Capture the cell that displays the provided text and extract its (X, Y) central coordinate. 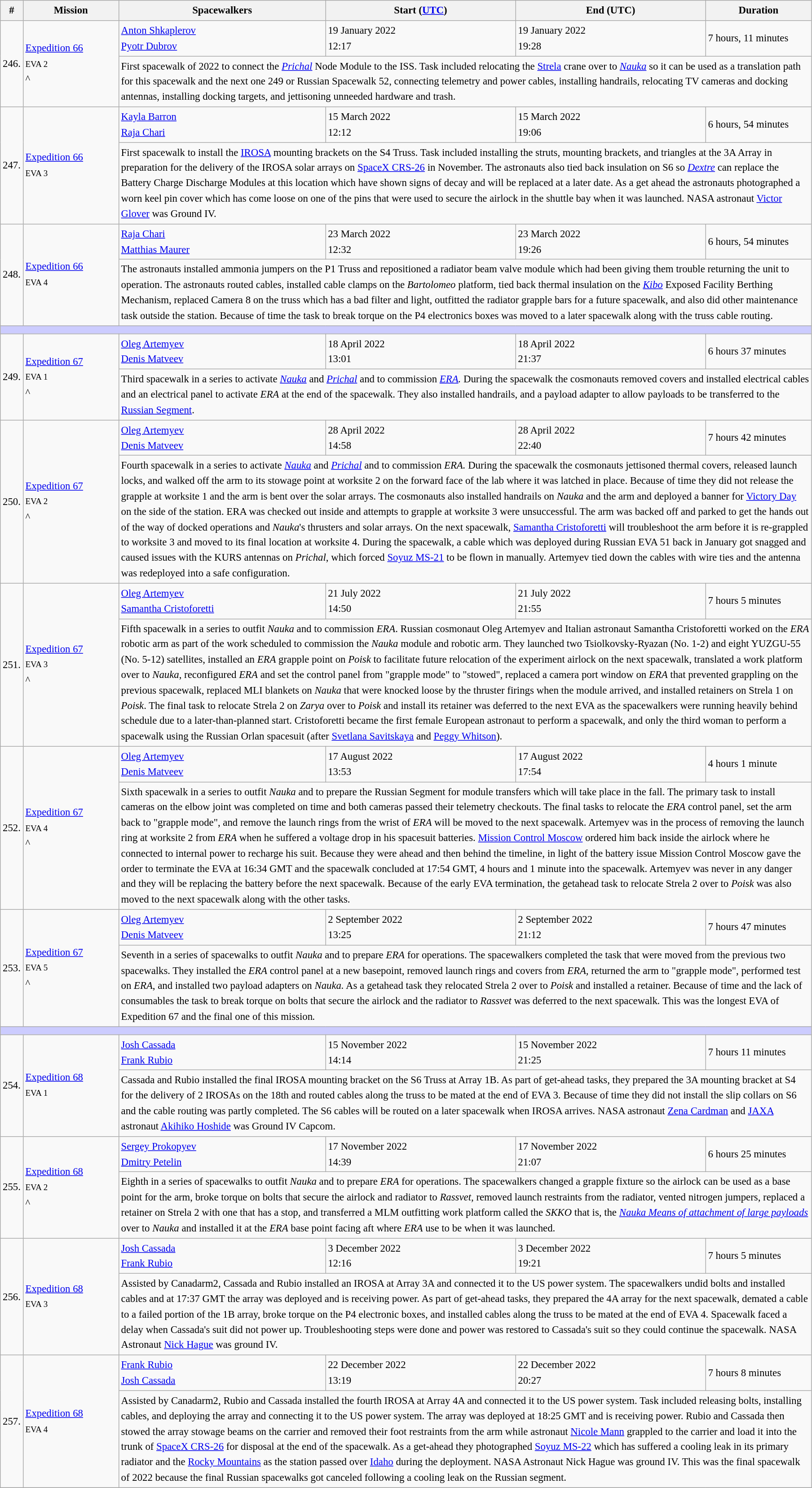
22 December 202220:27 (611, 1373)
# (12, 11)
18 April 202221:37 (611, 351)
21 July 202214:50 (420, 601)
Expedition 67EVA 1^ (71, 377)
17 November 202214:39 (420, 1154)
4 hours 1 minute (759, 764)
Kayla Barron Raja Chari (222, 125)
254. (12, 1085)
Expedition 68EVA 3 (71, 1297)
Duration (759, 11)
249. (12, 377)
15 March 202219:06 (611, 125)
7 hours 8 minutes (759, 1373)
Frank Rubio Josh Cassada (222, 1373)
250. (12, 501)
253. (12, 968)
Expedition 68EVA 2^ (71, 1187)
7 hours, 11 minutes (759, 39)
Oleg Artemyev Samantha Cristoforetti (222, 601)
15 November 202221:25 (611, 1052)
17 November 202221:07 (611, 1154)
7 hours 47 minutes (759, 927)
246. (12, 64)
2 September 202213:25 (420, 927)
3 December 202212:16 (420, 1256)
248. (12, 275)
Expedition 68EVA 4 (71, 1422)
Expedition 67EVA 3^ (71, 665)
257. (12, 1422)
22 December 202213:19 (420, 1373)
Expedition 67EVA 5^ (71, 968)
17 August 202217:54 (611, 764)
23 March 202212:32 (420, 242)
15 November 202214:14 (420, 1052)
2 September 202221:12 (611, 927)
End (UTC) (611, 11)
251. (12, 665)
Mission (71, 11)
23 March 202219:26 (611, 242)
Expedition 66EVA 4 (71, 275)
256. (12, 1297)
Spacewalkers (222, 11)
255. (12, 1187)
19 January 202219:28 (611, 39)
Expedition 67EVA 4^ (71, 828)
19 January 202212:17 (420, 39)
Expedition 66EVA 2^ (71, 64)
Sergey Prokopyev Dmitry Petelin (222, 1154)
Expedition 67EVA 2^ (71, 501)
6 hours 37 minutes (759, 351)
Expedition 66EVA 3 (71, 165)
28 April 202222:40 (611, 438)
Start (UTC) (420, 11)
15 March 202212:12 (420, 125)
Anton Shkaplerov Pyotr Dubrov (222, 39)
252. (12, 828)
28 April 202214:58 (420, 438)
17 August 202213:53 (420, 764)
7 hours 42 minutes (759, 438)
6 hours 25 minutes (759, 1154)
247. (12, 165)
3 December 202219:21 (611, 1256)
Raja Chari Matthias Maurer (222, 242)
Expedition 68EVA 1 (71, 1085)
18 April 202213:01 (420, 351)
21 July 202221:55 (611, 601)
7 hours 11 minutes (759, 1052)
